Detect which cell encompasses the target text, then output its (X, Y) center coordinate. 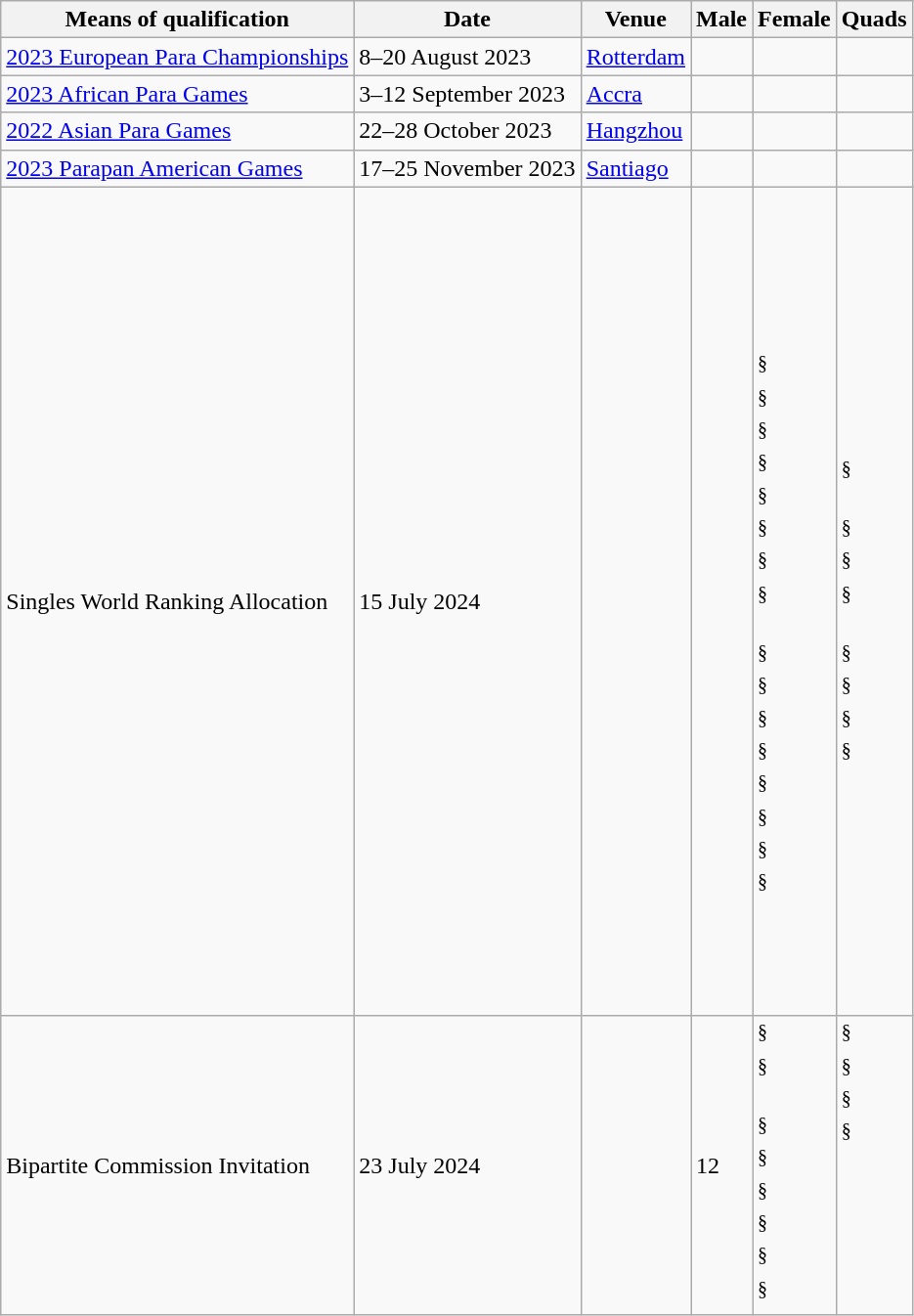
Rotterdam (635, 57)
Means of qualification (178, 20)
Singles World Ranking Allocation (178, 601)
Hangzhou (635, 131)
Female (795, 20)
Santiago (635, 168)
§§§§§§§ § (795, 1165)
2023 Parapan American Games (178, 168)
Accra (635, 94)
§§§§§§§§§§§§§§§§ (795, 601)
Male (721, 20)
Venue (635, 20)
§§§§ (874, 1165)
8–20 August 2023 (467, 57)
2023 European Para Championships (178, 57)
Date (467, 20)
22–28 October 2023 (467, 131)
15 July 2024 (467, 601)
§§§§§§§§ (874, 601)
12 (721, 1165)
17–25 November 2023 (467, 168)
2022 Asian Para Games (178, 131)
3–12 September 2023 (467, 94)
Quads (874, 20)
Bipartite Commission Invitation (178, 1165)
23 July 2024 (467, 1165)
2023 African Para Games (178, 94)
